Return the [X, Y] coordinate for the center point of the cell that contains the specified text.  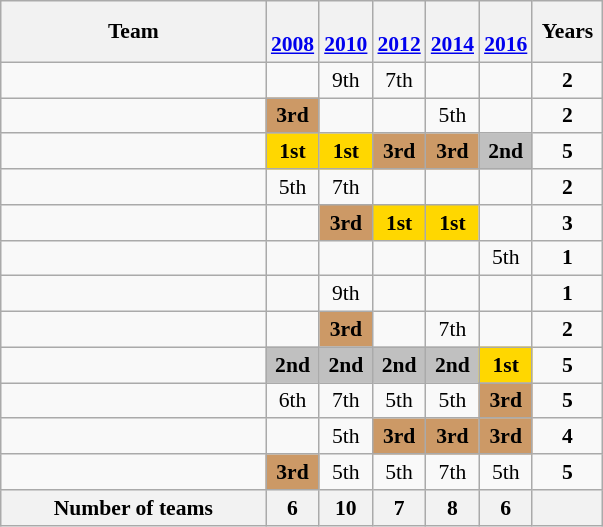
8 [452, 508]
Years [567, 32]
Number of teams [134, 508]
Team [134, 32]
2012 [398, 32]
7 [398, 508]
3 [567, 223]
2008 [292, 32]
2014 [452, 32]
2016 [506, 32]
10 [346, 508]
4 [567, 437]
6th [292, 401]
2010 [346, 32]
